Detect which cell encompasses the target text, then output its [X, Y] center coordinate. 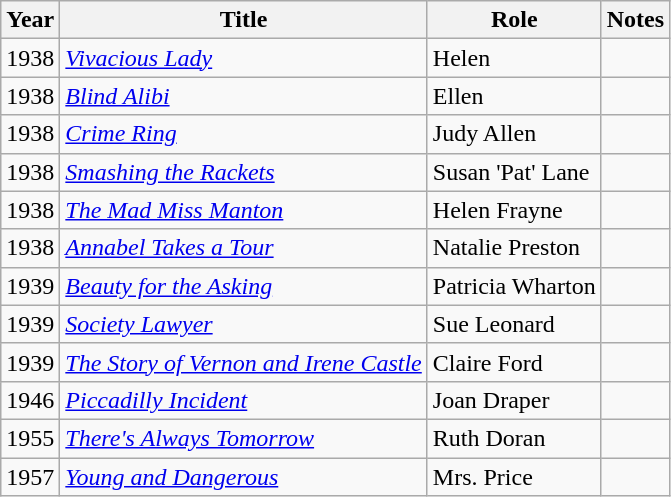
1955 [30, 438]
Patricia Wharton [514, 286]
The Story of Vernon and Irene Castle [244, 362]
Blind Alibi [244, 96]
Young and Dangerous [244, 477]
Claire Ford [514, 362]
There's Always Tomorrow [244, 438]
Judy Allen [514, 134]
Ellen [514, 96]
Ruth Doran [514, 438]
Helen Frayne [514, 210]
Helen [514, 58]
Year [30, 20]
Society Lawyer [244, 324]
Smashing the Rackets [244, 172]
The Mad Miss Manton [244, 210]
Sue Leonard [514, 324]
1946 [30, 400]
Susan 'Pat' Lane [514, 172]
1957 [30, 477]
Beauty for the Asking [244, 286]
Piccadilly Incident [244, 400]
Crime Ring [244, 134]
Role [514, 20]
Natalie Preston [514, 248]
Joan Draper [514, 400]
Title [244, 20]
Vivacious Lady [244, 58]
Mrs. Price [514, 477]
Notes [635, 20]
Annabel Takes a Tour [244, 248]
